Capture the cell that displays the provided text and extract its [X, Y] central coordinate. 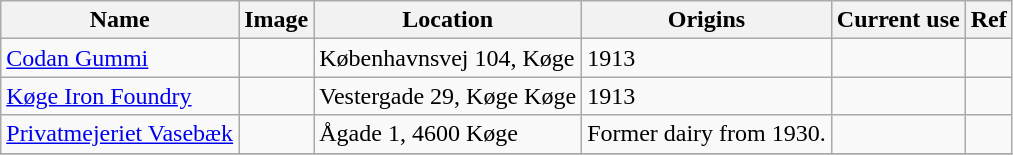
Image [276, 20]
Privatmejeriet Vasebæk [120, 134]
Københavnsvej 104, Køge [448, 58]
Ågade 1, 4600 Køge [448, 134]
Ref [988, 20]
Origins [707, 20]
Codan Gummi [120, 58]
Current use [898, 20]
Former dairy from 1930. [707, 134]
Name [120, 20]
Location [448, 20]
Vestergade 29, Køge Køge [448, 96]
Køge Iron Foundry [120, 96]
